Search for the cell housing the specified text and yield its [X, Y] center coordinate. 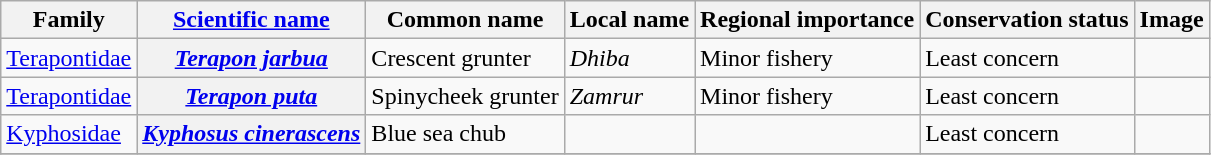
Kyphosus cinerascens [252, 134]
Image [1172, 20]
Kyphosidae [69, 134]
Scientific name [252, 20]
Spinycheek grunter [465, 96]
Regional importance [808, 20]
Family [69, 20]
Zamrur [629, 96]
Dhiba [629, 58]
Common name [465, 20]
Local name [629, 20]
Blue sea chub [465, 134]
Terapon puta [252, 96]
Crescent grunter [465, 58]
Terapon jarbua [252, 58]
Conservation status [1027, 20]
